Capture the cell that displays the provided text and extract its (x, y) central coordinate. 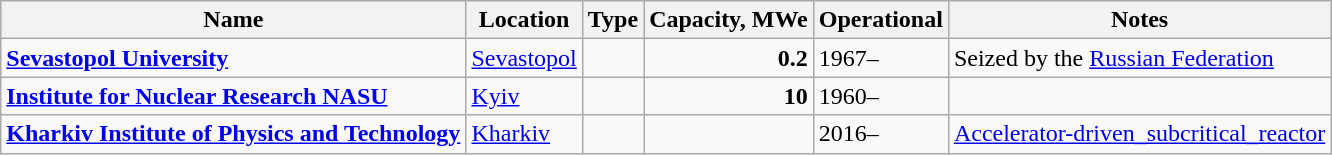
10 (729, 96)
Notes (1139, 20)
Sevastopol University (234, 58)
Accelerator-driven_subcritical_reactor (1139, 134)
2016– (880, 134)
Type (612, 20)
1967– (880, 58)
Kharkiv (524, 134)
Operational (880, 20)
Institute for Nuclear Research NASU (234, 96)
Sevastopol (524, 58)
1960– (880, 96)
Capacity, MWe (729, 20)
Location (524, 20)
Kyiv (524, 96)
Seized by the Russian Federation (1139, 58)
Name (234, 20)
0.2 (729, 58)
Kharkiv Institute of Physics and Technology (234, 134)
